Identify which cell holds the provided text, then report its [X, Y] central coordinate. 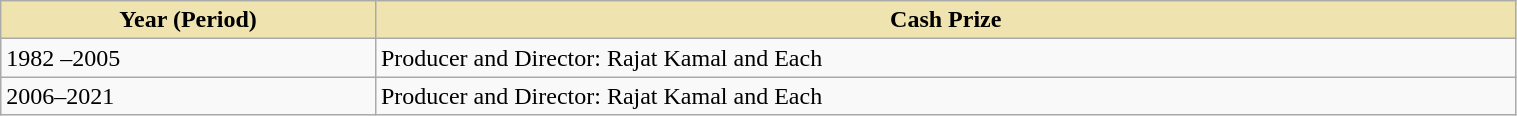
1982 –2005 [188, 58]
2006–2021 [188, 96]
Cash Prize [946, 20]
Year (Period) [188, 20]
